Output the (X, Y) coordinate of the center of the cell containing the given text.  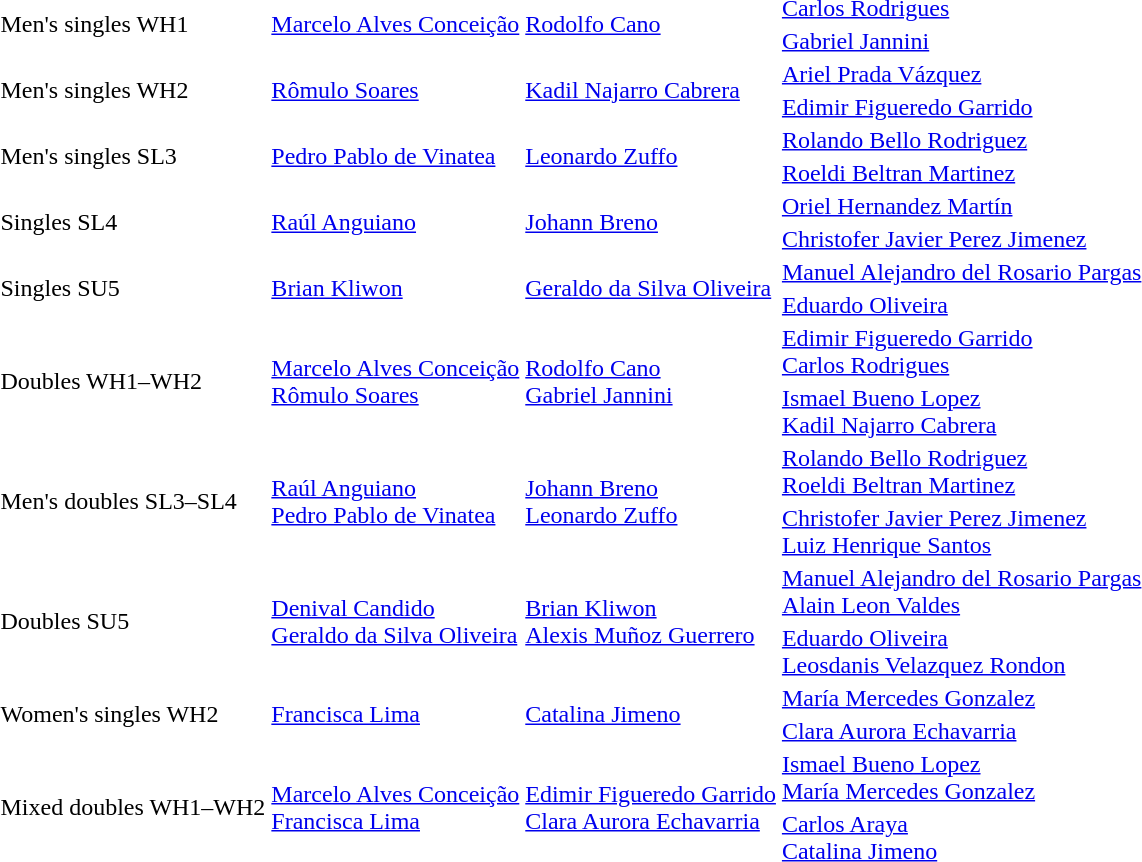
Christofer Javier Perez Jimenez Luiz Henrique Santos (961, 532)
Manuel Alejandro del Rosario Pargas (961, 272)
Eduardo Oliveira (961, 305)
Ismael Bueno Lopez María Mercedes Gonzalez (961, 778)
Rolando Bello Rodriguez Roeldi Beltran Martinez (961, 472)
Leonardo Zuffo (651, 156)
Raúl Anguiano (396, 222)
Brian Kliwon (396, 288)
Johann Breno (651, 222)
Roeldi Beltran Martinez (961, 173)
Kadil Najarro Cabrera (651, 90)
Denival Candido Geraldo da Silva Oliveira (396, 622)
Raúl Anguiano Pedro Pablo de Vinatea (396, 502)
Marcelo Alves Conceição Rômulo Soares (396, 382)
Rodolfo Cano Gabriel Jannini (651, 382)
Francisca Lima (396, 714)
Christofer Javier Perez Jimenez (961, 239)
Johann Breno Leonardo Zuffo (651, 502)
Ariel Prada Vázquez (961, 74)
Oriel Hernandez Martín (961, 206)
Brian Kliwon Alexis Muñoz Guerrero (651, 622)
Eduardo Oliveira Leosdanis Velazquez Rondon (961, 652)
Edimir Figueredo Garrido Carlos Rodrigues (961, 352)
Pedro Pablo de Vinatea (396, 156)
Rômulo Soares (396, 90)
María Mercedes Gonzalez (961, 698)
Geraldo da Silva Oliveira (651, 288)
Gabriel Jannini (961, 41)
Rolando Bello Rodriguez (961, 140)
Catalina Jimeno (651, 714)
Manuel Alejandro del Rosario Pargas Alain Leon Valdes (961, 592)
Ismael Bueno Lopez Kadil Najarro Cabrera (961, 412)
Clara Aurora Echavarria (961, 731)
Edimir Figueredo Garrido (961, 107)
